Determine the (X, Y) coordinate at the center of the cell enclosing the given text.  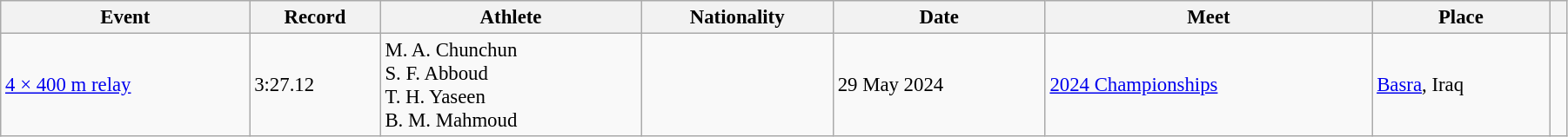
Basra, Iraq (1461, 85)
Place (1461, 17)
Date (939, 17)
4 × 400 m relay (125, 85)
29 May 2024 (939, 85)
2024 Championships (1209, 85)
Record (315, 17)
M. A. ChunchunS. F. AbboudT. H. YaseenB. M. Mahmoud (511, 85)
Athlete (511, 17)
Event (125, 17)
3:27.12 (315, 85)
Nationality (737, 17)
Meet (1209, 17)
